Return the (X, Y) coordinate for the center point of the cell that contains the specified text.  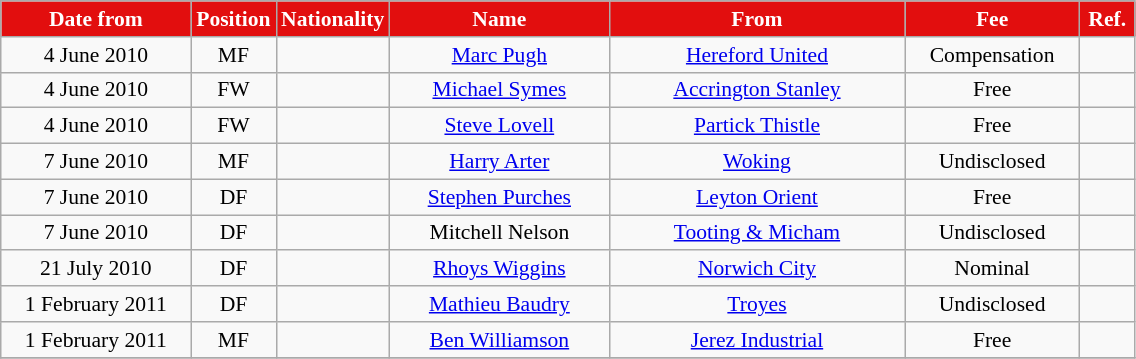
Norwich City (756, 269)
Leyton Orient (756, 197)
Steve Lovell (499, 126)
Fee (992, 19)
Date from (96, 19)
Woking (756, 162)
Harry Arter (499, 162)
Mathieu Baudry (499, 304)
Ref. (1108, 19)
Mitchell Nelson (499, 233)
Ben Williamson (499, 340)
Hereford United (756, 55)
Rhoys Wiggins (499, 269)
Accrington Stanley (756, 90)
Partick Thistle (756, 126)
Troyes (756, 304)
From (756, 19)
Name (499, 19)
Michael Symes (499, 90)
21 July 2010 (96, 269)
Jerez Industrial (756, 340)
Stephen Purches (499, 197)
Tooting & Micham (756, 233)
Position (234, 19)
Marc Pugh (499, 55)
Compensation (992, 55)
Nationality (332, 19)
Nominal (992, 269)
